Determine the [X, Y] coordinate at the center of the cell enclosing the given text.  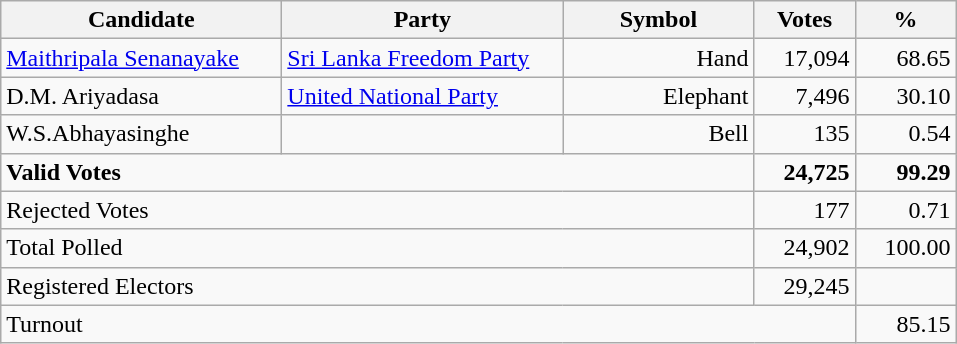
30.10 [906, 96]
7,496 [804, 96]
Rejected Votes [378, 210]
177 [804, 210]
Candidate [142, 20]
Votes [804, 20]
Maithripala Senanayake [142, 58]
D.M. Ariyadasa [142, 96]
Party [422, 20]
Bell [658, 134]
0.71 [906, 210]
% [906, 20]
17,094 [804, 58]
24,725 [804, 172]
99.29 [906, 172]
Turnout [428, 324]
Sri Lanka Freedom Party [422, 58]
29,245 [804, 286]
24,902 [804, 248]
Hand [658, 58]
135 [804, 134]
United National Party [422, 96]
W.S.Abhayasinghe [142, 134]
Registered Electors [378, 286]
Symbol [658, 20]
0.54 [906, 134]
68.65 [906, 58]
Elephant [658, 96]
Total Polled [378, 248]
Valid Votes [378, 172]
85.15 [906, 324]
100.00 [906, 248]
